Output the [x, y] coordinate of the center of the cell containing the given text.  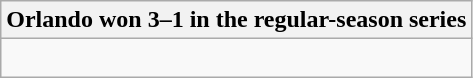
Orlando won 3–1 in the regular-season series [236, 20]
